Output the [X, Y] coordinate of the center of the cell containing the given text.  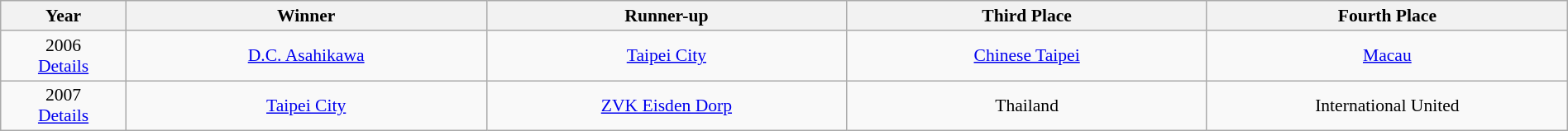
Winner [306, 16]
Thailand [1027, 105]
Chinese Taipei [1027, 56]
2006Details [64, 56]
ZVK Eisden Dorp [667, 105]
Runner-up [667, 16]
2007Details [64, 105]
Year [64, 16]
Third Place [1027, 16]
Macau [1387, 56]
International United [1387, 105]
Fourth Place [1387, 16]
D.C. Asahikawa [306, 56]
